Detect which cell encompasses the target text, then output its (X, Y) center coordinate. 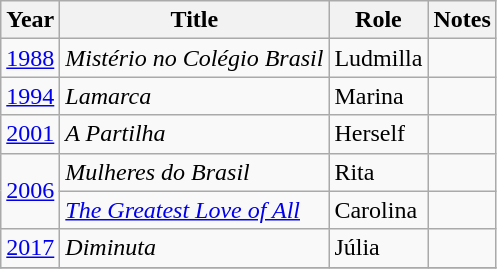
Ludmilla (378, 58)
Diminuta (194, 248)
Year (30, 20)
2017 (30, 248)
Notes (462, 20)
Role (378, 20)
Júlia (378, 248)
Carolina (378, 210)
Rita (378, 172)
Lamarca (194, 96)
Title (194, 20)
1988 (30, 58)
A Partilha (194, 134)
2006 (30, 191)
The Greatest Love of All (194, 210)
2001 (30, 134)
1994 (30, 96)
Marina (378, 96)
Herself (378, 134)
Mulheres do Brasil (194, 172)
Mistério no Colégio Brasil (194, 58)
